Return [x, y] of the center of cell containing provided text 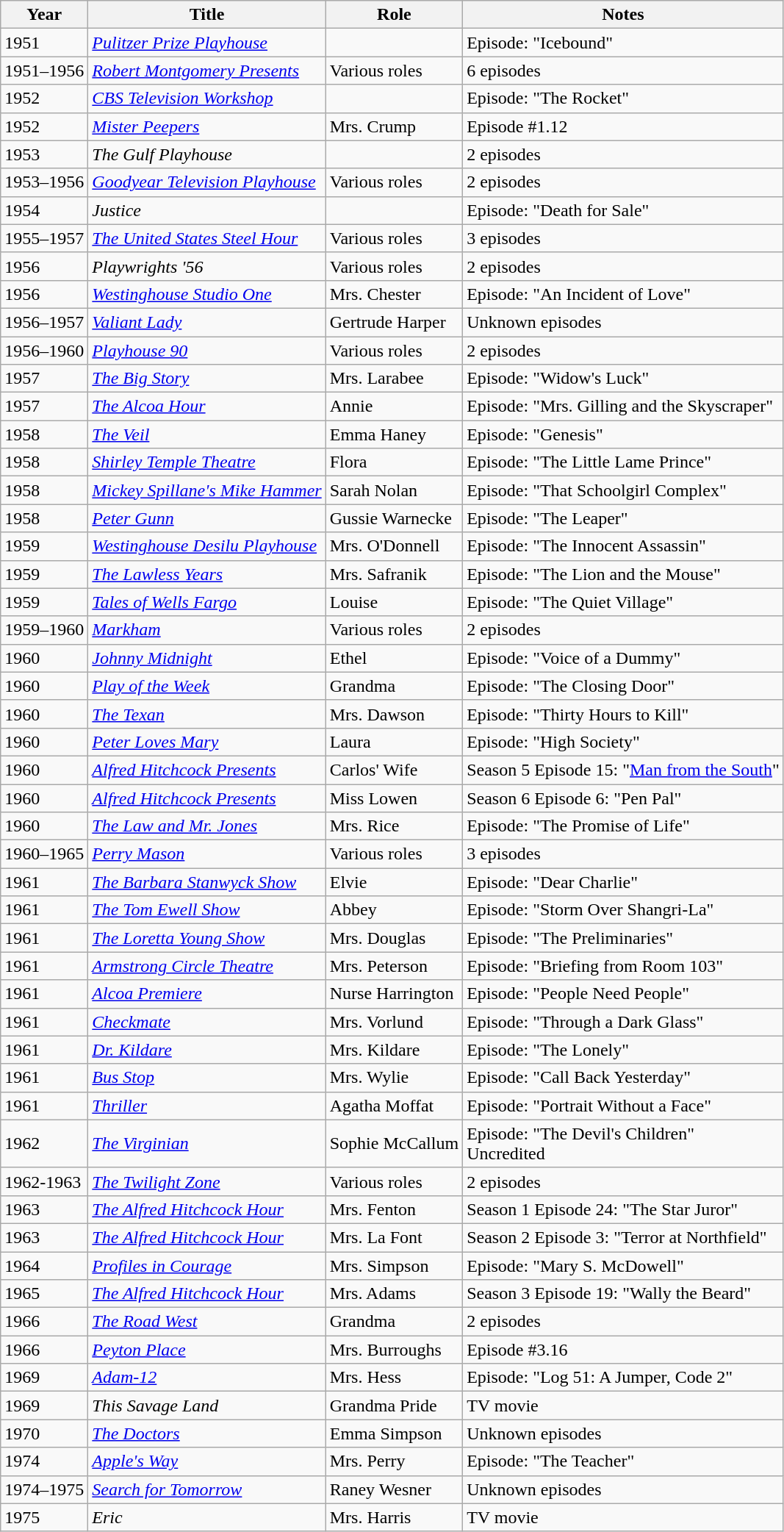
Nurse Harrington [394, 994]
Episode: "The Little Lame Prince" [623, 462]
1974 [44, 1461]
Mrs. Hess [394, 1378]
Mrs. Chester [394, 294]
Mrs. Dawson [394, 714]
Robert Montgomery Presents [207, 71]
Episode: "People Need People" [623, 994]
Episode: "The Innocent Assassin" [623, 546]
Episode: "Genesis" [623, 434]
Mrs. Vorlund [394, 1022]
Season 6 Episode 6: "Pen Pal" [623, 798]
Raney Wesner [394, 1489]
Episode: "That Schoolgirl Complex" [623, 490]
The Alcoa Hour [207, 407]
Mrs. Adams [394, 1294]
Emma Haney [394, 434]
Westinghouse Desilu Playhouse [207, 546]
Markham [207, 630]
Episode: "The Leaper" [623, 518]
Season 1 Episode 24: "The Star Juror" [623, 1209]
Tales of Wells Fargo [207, 602]
Year [44, 15]
Season 2 Episode 3: "Terror at Northfield" [623, 1237]
Checkmate [207, 1022]
Johnny Midnight [207, 658]
Season 3 Episode 19: "Wally the Beard" [623, 1294]
The Lawless Years [207, 574]
6 episodes [623, 71]
CBS Television Workshop [207, 99]
Mickey Spillane's Mike Hammer [207, 490]
Mrs. La Font [394, 1237]
1951–1956 [44, 71]
1953 [44, 154]
Episode: "The Promise of Life" [623, 826]
Episode: "An Incident of Love" [623, 294]
Gussie Warnecke [394, 518]
The Law and Mr. Jones [207, 826]
The Virginian [207, 1144]
1965 [44, 1294]
Mrs. Wylie [394, 1078]
Armstrong Circle Theatre [207, 966]
1960–1965 [44, 854]
Shirley Temple Theatre [207, 462]
1951 [44, 43]
The Gulf Playhouse [207, 154]
The Veil [207, 434]
Adam-12 [207, 1378]
Mrs. Simpson [394, 1265]
Sarah Nolan [394, 490]
This Savage Land [207, 1406]
Emma Simpson [394, 1433]
Search for Tomorrow [207, 1489]
Episode #1.12 [623, 126]
Valiant Lady [207, 322]
Elvie [394, 882]
Mrs. O'Donnell [394, 546]
Episode: "Dear Charlie" [623, 882]
Episode: "Portrait Without a Face" [623, 1106]
The Tom Ewell Show [207, 910]
Episode: "The Closing Door" [623, 686]
Mrs. Harris [394, 1517]
Flora [394, 462]
Grandma Pride [394, 1406]
1956–1960 [44, 351]
Episode: "The Preliminaries" [623, 938]
Apple's Way [207, 1461]
Episode: "The Lonely" [623, 1050]
Mrs. Fenton [394, 1209]
Perry Mason [207, 854]
1975 [44, 1517]
Episode: "Mrs. Gilling and the Skyscraper" [623, 407]
Episode: "The Quiet Village" [623, 602]
The Doctors [207, 1433]
Episode: "Voice of a Dummy" [623, 658]
The Texan [207, 714]
1970 [44, 1433]
1974–1975 [44, 1489]
Eric [207, 1517]
Season 5 Episode 15: "Man from the South" [623, 770]
Mrs. Burroughs [394, 1350]
Play of the Week [207, 686]
Miss Lowen [394, 798]
1962 [44, 1144]
Goodyear Television Playhouse [207, 182]
Agatha Moffat [394, 1106]
Episode: "Death for Sale" [623, 210]
Peyton Place [207, 1350]
Episode: "High Society" [623, 742]
The Barbara Stanwyck Show [207, 882]
Episode: "Call Back Yesterday" [623, 1078]
The Road West [207, 1322]
Episode: "Icebound" [623, 43]
Episode: "Thirty Hours to Kill" [623, 714]
Role [394, 15]
1954 [44, 210]
Mrs. Peterson [394, 966]
Peter Gunn [207, 518]
Mrs. Rice [394, 826]
The Twilight Zone [207, 1181]
Episode: "Briefing from Room 103" [623, 966]
Episode: "Widow's Luck" [623, 379]
Title [207, 15]
Notes [623, 15]
Laura [394, 742]
Westinghouse Studio One [207, 294]
Mrs. Perry [394, 1461]
Episode: "Storm Over Shangri-La" [623, 910]
Dr. Kildare [207, 1050]
Episode: "Mary S. McDowell" [623, 1265]
Playwrights '56 [207, 266]
1959–1960 [44, 630]
Alcoa Premiere [207, 994]
Episode: "The Rocket" [623, 99]
Episode: "The Teacher" [623, 1461]
1953–1956 [44, 182]
Mrs. Douglas [394, 938]
Mrs. Safranik [394, 574]
Bus Stop [207, 1078]
Mister Peepers [207, 126]
Carlos' Wife [394, 770]
Profiles in Courage [207, 1265]
Ethel [394, 658]
Louise [394, 602]
1962-1963 [44, 1181]
Mrs. Kildare [394, 1050]
Thriller [207, 1106]
The Loretta Young Show [207, 938]
1955–1957 [44, 238]
Episode #3.16 [623, 1350]
Episode: "Log 51: A Jumper, Code 2" [623, 1378]
The United States Steel Hour [207, 238]
Episode: "The Devil's Children"Uncredited [623, 1144]
1956–1957 [44, 322]
Pulitzer Prize Playhouse [207, 43]
Abbey [394, 910]
Sophie McCallum [394, 1144]
The Big Story [207, 379]
1964 [44, 1265]
Episode: "Through a Dark Glass" [623, 1022]
Peter Loves Mary [207, 742]
Episode: "The Lion and the Mouse" [623, 574]
Annie [394, 407]
Playhouse 90 [207, 351]
Justice [207, 210]
Mrs. Larabee [394, 379]
Gertrude Harper [394, 322]
Mrs. Crump [394, 126]
